Scan for the cell matching the given text and deliver its [x, y] coordinate at center. 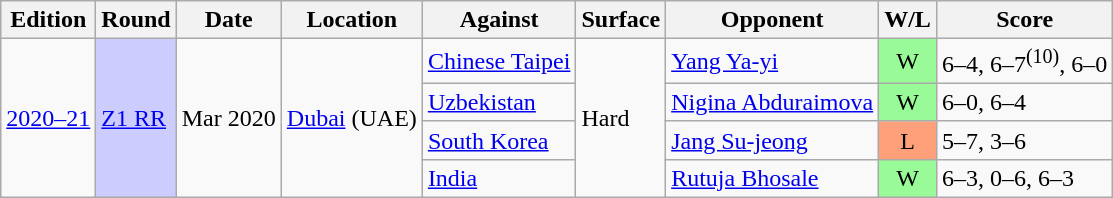
Jang Su-jeong [772, 140]
Chinese Taipei [499, 62]
Dubai (UAE) [352, 118]
Location [352, 20]
Hard [621, 118]
Nigina Abduraimova [772, 102]
6–0, 6–4 [1024, 102]
Yang Ya-yi [772, 62]
Round [136, 20]
South Korea [499, 140]
5–7, 3–6 [1024, 140]
Against [499, 20]
Z1 RR [136, 118]
Opponent [772, 20]
India [499, 178]
Rutuja Bhosale [772, 178]
Surface [621, 20]
6–4, 6–7(10), 6–0 [1024, 62]
6–3, 0–6, 6–3 [1024, 178]
Mar 2020 [228, 118]
L [908, 140]
Score [1024, 20]
W/L [908, 20]
Uzbekistan [499, 102]
2020–21 [48, 118]
Edition [48, 20]
Date [228, 20]
